Extract the (x, y) coordinate from the center of the cell holding the provided text.  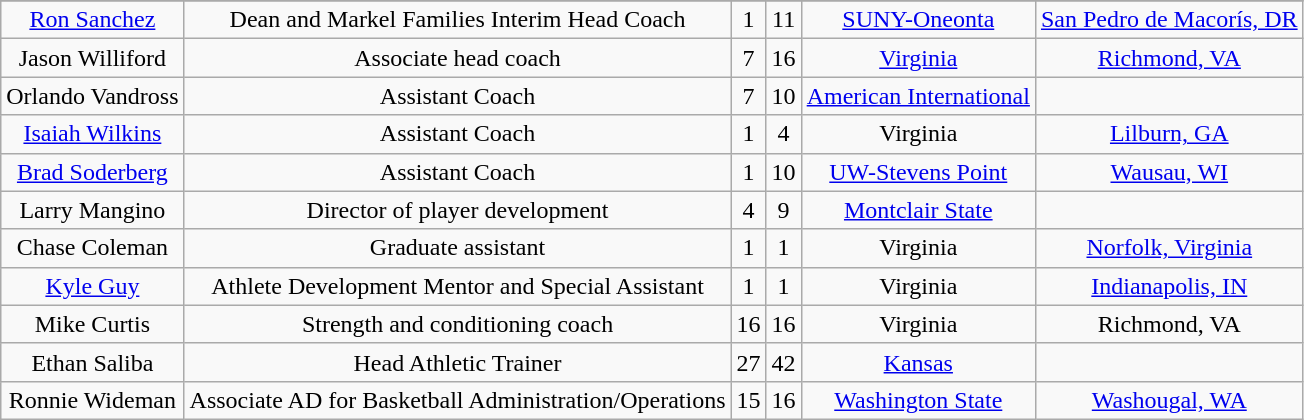
Strength and conditioning coach (458, 324)
Ronnie Wideman (92, 400)
Athlete Development Mentor and Special Assistant (458, 286)
UW-Stevens Point (918, 172)
42 (784, 362)
Director of player development (458, 210)
Larry Mangino (92, 210)
SUNY-Oneonta (918, 20)
Orlando Vandross (92, 96)
Head Athletic Trainer (458, 362)
Mike Curtis (92, 324)
Indianapolis, IN (1169, 286)
15 (748, 400)
Jason Williford (92, 58)
11 (784, 20)
Washington State (918, 400)
9 (784, 210)
Lilburn, GA (1169, 134)
27 (748, 362)
Montclair State (918, 210)
San Pedro de Macorís, DR (1169, 20)
Graduate assistant (458, 248)
Isaiah Wilkins (92, 134)
Brad Soderberg (92, 172)
Ron Sanchez (92, 20)
Norfolk, Virginia (1169, 248)
Ethan Saliba (92, 362)
Kyle Guy (92, 286)
Washougal, WA (1169, 400)
Chase Coleman (92, 248)
Kansas (918, 362)
Dean and Markel Families Interim Head Coach (458, 20)
Associate head coach (458, 58)
American International (918, 96)
Wausau, WI (1169, 172)
Associate AD for Basketball Administration/Operations (458, 400)
